Return (x, y) of the center of cell containing provided text 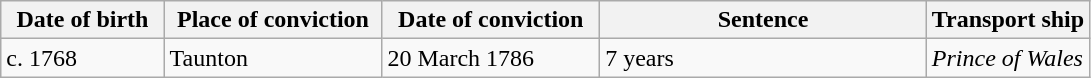
c. 1768 (82, 58)
Prince of Wales (1008, 58)
Place of conviction (273, 20)
Transport ship (1008, 20)
7 years (764, 58)
Date of birth (82, 20)
Date of conviction (491, 20)
Sentence (764, 20)
Taunton (273, 58)
20 March 1786 (491, 58)
